Find where the given text appears and provide that cell's center as [X, Y] coordinate. 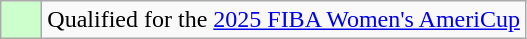
Qualified for the 2025 FIBA Women's AmeriCup [284, 20]
